Detect which cell encompasses the target text, then output its [x, y] center coordinate. 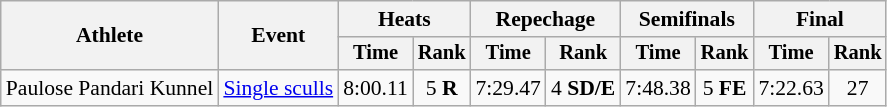
7:29.47 [508, 88]
Paulose Pandari Kunnel [110, 88]
Semifinals [686, 19]
Heats [404, 19]
5 R [442, 88]
7:48.38 [658, 88]
Repechage [545, 19]
27 [858, 88]
Athlete [110, 36]
4 SD/E [583, 88]
Single sculls [278, 88]
8:00.11 [376, 88]
Event [278, 36]
Final [820, 19]
7:22.63 [790, 88]
5 FE [725, 88]
